Extract the [X, Y] coordinate from the center of the cell holding the provided text.  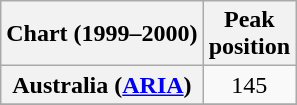
Chart (1999–2000) [102, 34]
145 [249, 85]
Peakposition [249, 34]
Australia (ARIA) [102, 85]
